Find where the given text appears and provide that cell's center as [X, Y] coordinate. 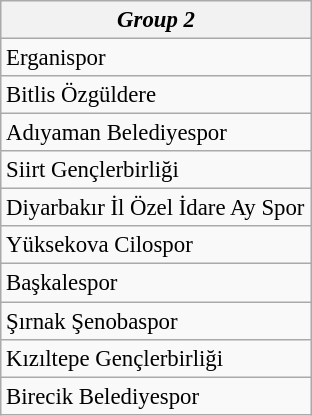
Siirt Gençlerbirliği [156, 170]
Yüksekova Cilospor [156, 245]
Başkalespor [156, 283]
Birecik Belediyespor [156, 396]
Group 2 [156, 20]
Şırnak Şenobaspor [156, 321]
Adıyaman Belediyespor [156, 133]
Kızıltepe Gençlerbirliği [156, 358]
Diyarbakır İl Özel İdare Ay Spor [156, 208]
Bitlis Özgüldere [156, 95]
Erganispor [156, 58]
